Pinpoint the cell where the given text exists, returning its (x, y) midpoint coordinate. 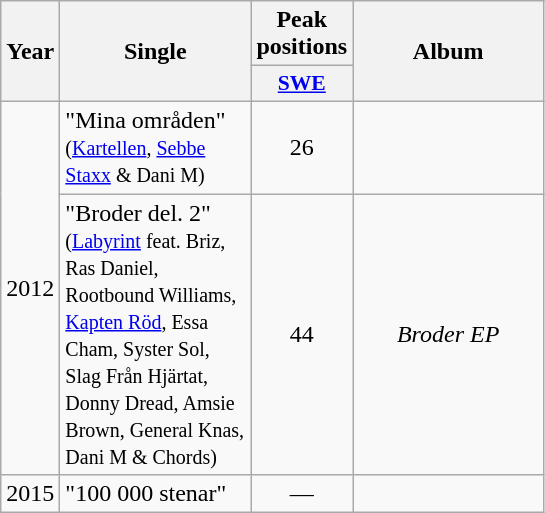
"Mina områden"(Kartellen, Sebbe Staxx & Dani M) (156, 147)
Peak positions (302, 34)
26 (302, 147)
— (302, 494)
Broder EP (448, 334)
2012 (30, 288)
44 (302, 334)
Album (448, 52)
"100 000 stenar" (156, 494)
2015 (30, 494)
Year (30, 52)
SWE (302, 84)
Single (156, 52)
